Extract the (X, Y) coordinate from the center of the cell holding the provided text.  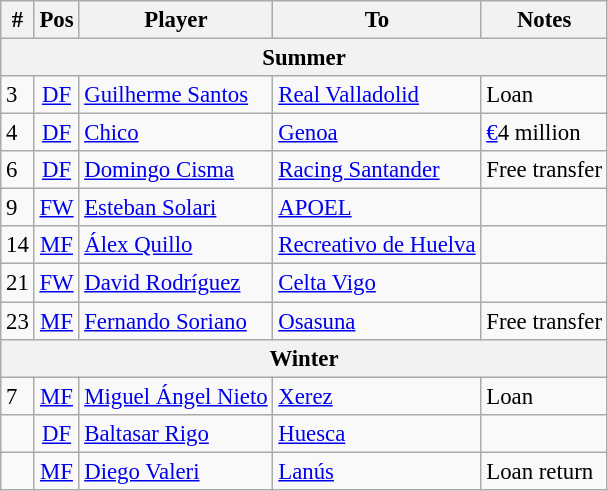
6 (18, 170)
Lanús (377, 471)
Summer (304, 58)
Winter (304, 358)
Recreativo de Huelva (377, 245)
Guilherme Santos (176, 95)
Álex Quillo (176, 245)
Diego Valeri (176, 471)
Domingo Cisma (176, 170)
Genoa (377, 133)
21 (18, 283)
Xerez (377, 396)
Baltasar Rigo (176, 433)
APOEL (377, 208)
# (18, 20)
3 (18, 95)
Real Valladolid (377, 95)
Miguel Ángel Nieto (176, 396)
Celta Vigo (377, 283)
€4 million (544, 133)
Racing Santander (377, 170)
14 (18, 245)
Player (176, 20)
Pos (56, 20)
Loan return (544, 471)
23 (18, 321)
9 (18, 208)
Osasuna (377, 321)
David Rodríguez (176, 283)
Notes (544, 20)
Esteban Solari (176, 208)
Huesca (377, 433)
7 (18, 396)
Chico (176, 133)
Fernando Soriano (176, 321)
To (377, 20)
4 (18, 133)
